Return the [X, Y] coordinate for the center point of the cell that contains the specified text.  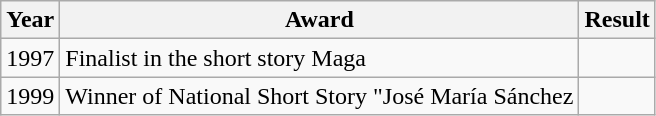
Finalist in the short story Maga [320, 58]
1997 [30, 58]
Year [30, 20]
Award [320, 20]
1999 [30, 96]
Result [617, 20]
Winner of National Short Story "José María Sánchez [320, 96]
